For the text-containing cell, return its midpoint in [X, Y] coordinate format. 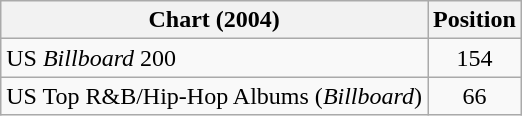
Position [475, 20]
Chart (2004) [214, 20]
US Top R&B/Hip-Hop Albums (Billboard) [214, 96]
66 [475, 96]
154 [475, 58]
US Billboard 200 [214, 58]
